Extract the [x, y] coordinate from the center of the cell holding the provided text.  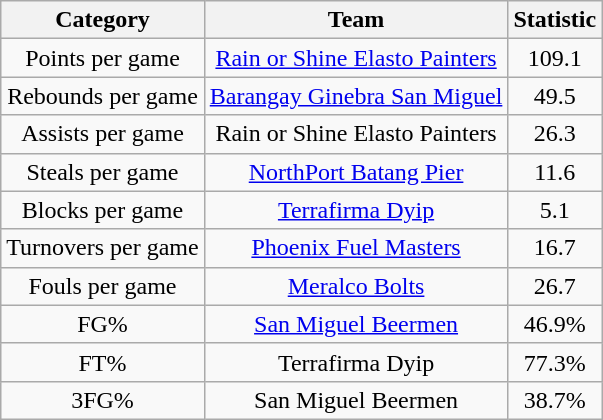
FG% [102, 324]
5.1 [555, 210]
Category [102, 20]
FT% [102, 362]
46.9% [555, 324]
77.3% [555, 362]
Blocks per game [102, 210]
16.7 [555, 248]
38.7% [555, 400]
49.5 [555, 96]
Fouls per game [102, 286]
Turnovers per game [102, 248]
26.7 [555, 286]
Team [356, 20]
3FG% [102, 400]
Phoenix Fuel Masters [356, 248]
Steals per game [102, 172]
Barangay Ginebra San Miguel [356, 96]
Assists per game [102, 134]
26.3 [555, 134]
NorthPort Batang Pier [356, 172]
Points per game [102, 58]
Statistic [555, 20]
Meralco Bolts [356, 286]
109.1 [555, 58]
11.6 [555, 172]
Rebounds per game [102, 96]
